Locate the cell with the specified text and output its (x, y) center coordinate. 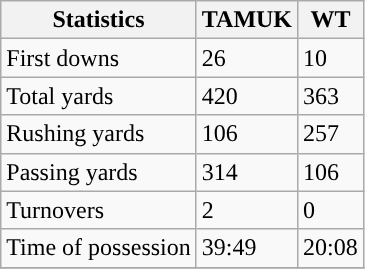
Statistics (99, 20)
26 (246, 58)
Turnovers (99, 210)
257 (331, 134)
20:08 (331, 248)
314 (246, 172)
Total yards (99, 96)
10 (331, 58)
WT (331, 20)
0 (331, 210)
Passing yards (99, 172)
Rushing yards (99, 134)
Time of possession (99, 248)
420 (246, 96)
363 (331, 96)
2 (246, 210)
First downs (99, 58)
39:49 (246, 248)
TAMUK (246, 20)
